Return the (X, Y) coordinate for the center point of the cell that contains the specified text.  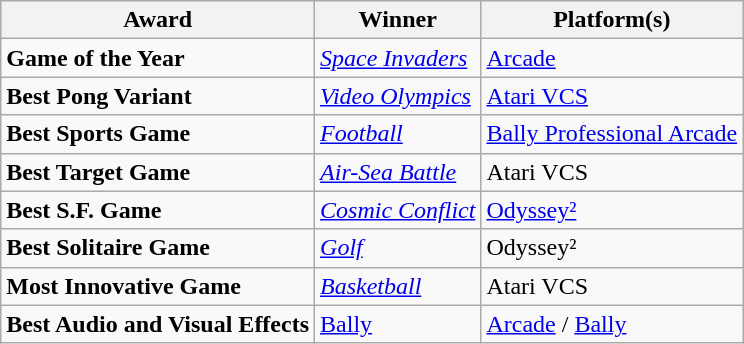
Bally (398, 324)
Most Innovative Game (158, 286)
Award (158, 20)
Space Invaders (398, 58)
Football (398, 134)
Arcade / Bally (612, 324)
Platform(s) (612, 20)
Video Olympics (398, 96)
Winner (398, 20)
Best Solitaire Game (158, 248)
Best Sports Game (158, 134)
Best Audio and Visual Effects (158, 324)
Bally Professional Arcade (612, 134)
Golf (398, 248)
Best S.F. Game (158, 210)
Best Pong Variant (158, 96)
Best Target Game (158, 172)
Basketball (398, 286)
Air-Sea Battle (398, 172)
Game of the Year (158, 58)
Cosmic Conflict (398, 210)
Arcade (612, 58)
